Extract the (x, y) coordinate from the center of the cell holding the provided text.  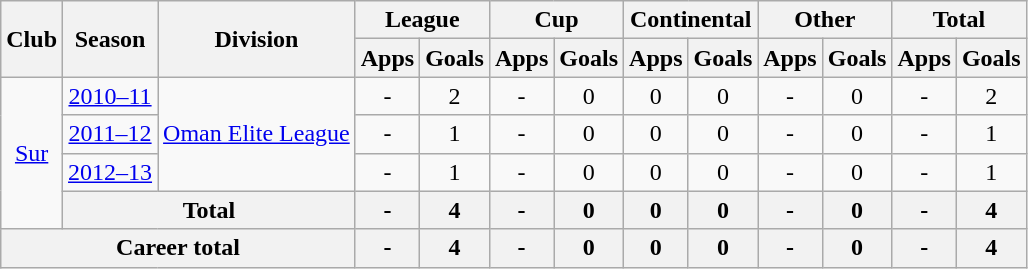
Division (257, 39)
Season (110, 39)
League (422, 20)
Cup (556, 20)
2010–11 (110, 96)
Club (32, 39)
Oman Elite League (257, 134)
Sur (32, 153)
2012–13 (110, 172)
Career total (178, 248)
Continental (691, 20)
Other (825, 20)
2011–12 (110, 134)
